From the cell containing the given text, extract its center point as [x, y] coordinate. 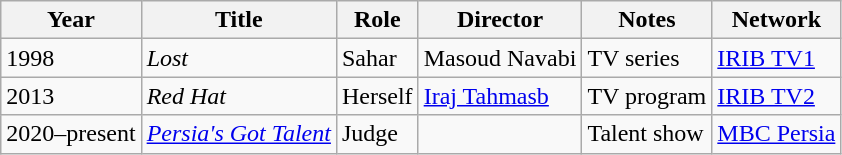
TV series [647, 58]
1998 [71, 58]
MBC Persia [776, 134]
Sahar [377, 58]
Role [377, 20]
Year [71, 20]
Lost [238, 58]
TV program [647, 96]
Title [238, 20]
Judge [377, 134]
Masoud Navabi [500, 58]
Red Hat [238, 96]
Talent show [647, 134]
2020–present [71, 134]
IRIB TV2 [776, 96]
Iraj Tahmasb [500, 96]
Director [500, 20]
Persia's Got Talent [238, 134]
2013 [71, 96]
IRIB TV1 [776, 58]
Notes [647, 20]
Network [776, 20]
Herself [377, 96]
